From the cell containing the given text, extract its center point as [x, y] coordinate. 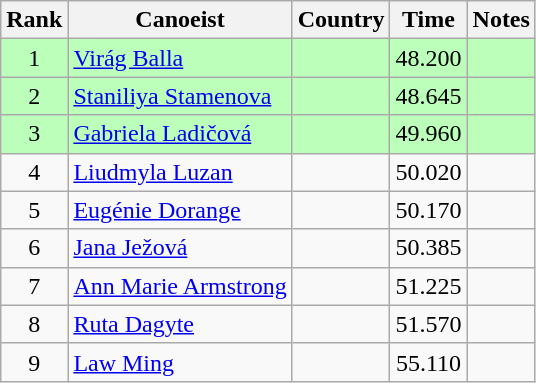
7 [34, 286]
Country [341, 20]
Ann Marie Armstrong [180, 286]
Law Ming [180, 362]
Liudmyla Luzan [180, 172]
Eugénie Dorange [180, 210]
9 [34, 362]
51.570 [428, 324]
4 [34, 172]
50.170 [428, 210]
Virág Balla [180, 58]
Staniliya Stamenova [180, 96]
Rank [34, 20]
51.225 [428, 286]
Canoeist [180, 20]
Time [428, 20]
55.110 [428, 362]
Ruta Dagyte [180, 324]
3 [34, 134]
Jana Ježová [180, 248]
48.645 [428, 96]
Gabriela Ladičová [180, 134]
Notes [501, 20]
2 [34, 96]
48.200 [428, 58]
49.960 [428, 134]
5 [34, 210]
8 [34, 324]
1 [34, 58]
6 [34, 248]
50.385 [428, 248]
50.020 [428, 172]
